Search for the cell housing the specified text and yield its (X, Y) center coordinate. 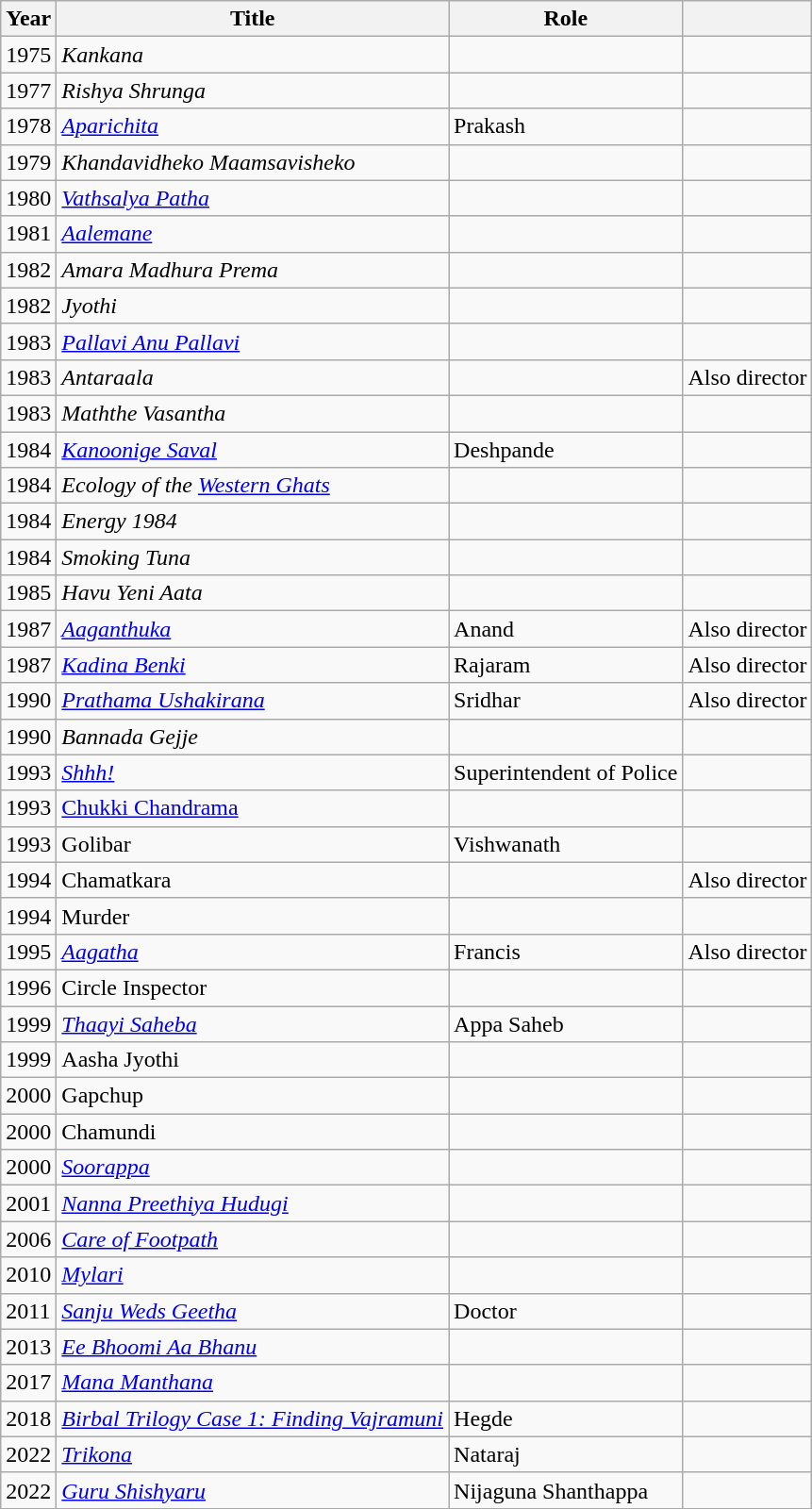
1981 (28, 234)
2010 (28, 1275)
Bannada Gejje (253, 737)
2018 (28, 1418)
Role (566, 19)
Thaayi Saheba (253, 1023)
Vathsalya Patha (253, 198)
2006 (28, 1239)
Aparichita (253, 126)
Birbal Trilogy Case 1: Finding Vajramuni (253, 1418)
Jyothi (253, 306)
1978 (28, 126)
Mylari (253, 1275)
Care of Footpath (253, 1239)
Shhh! (253, 772)
Appa Saheb (566, 1023)
Deshpande (566, 450)
Year (28, 19)
Sridhar (566, 701)
Antaraala (253, 377)
Prathama Ushakirana (253, 701)
Trikona (253, 1454)
Hegde (566, 1418)
Doctor (566, 1311)
Kankana (253, 55)
1980 (28, 198)
Sanju Weds Geetha (253, 1311)
2011 (28, 1311)
Smoking Tuna (253, 557)
Chukki Chandrama (253, 808)
Aagatha (253, 952)
2017 (28, 1383)
Circle Inspector (253, 987)
1985 (28, 593)
Havu Yeni Aata (253, 593)
Nataraj (566, 1454)
1996 (28, 987)
Nanna Preethiya Hudugi (253, 1203)
1975 (28, 55)
Title (253, 19)
Aaganthuka (253, 629)
Khandavidheko Maamsavisheko (253, 162)
Ecology of the Western Ghats (253, 486)
Kadina Benki (253, 665)
1977 (28, 91)
Chamatkara (253, 880)
Energy 1984 (253, 522)
Prakash (566, 126)
Guru Shishyaru (253, 1490)
Pallavi Anu Pallavi (253, 341)
Rishya Shrunga (253, 91)
Aalemane (253, 234)
Francis (566, 952)
2001 (28, 1203)
Aasha Jyothi (253, 1060)
1979 (28, 162)
Maththe Vasantha (253, 413)
Nijaguna Shanthappa (566, 1490)
Amara Madhura Prema (253, 270)
Vishwanath (566, 844)
Golibar (253, 844)
Superintendent of Police (566, 772)
Mana Manthana (253, 1383)
Anand (566, 629)
Kanoonige Saval (253, 450)
Soorappa (253, 1168)
Rajaram (566, 665)
Ee Bhoomi Aa Bhanu (253, 1347)
2013 (28, 1347)
1995 (28, 952)
Murder (253, 916)
Chamundi (253, 1132)
Gapchup (253, 1096)
